Output the [x, y] coordinate of the center of the cell containing the given text.  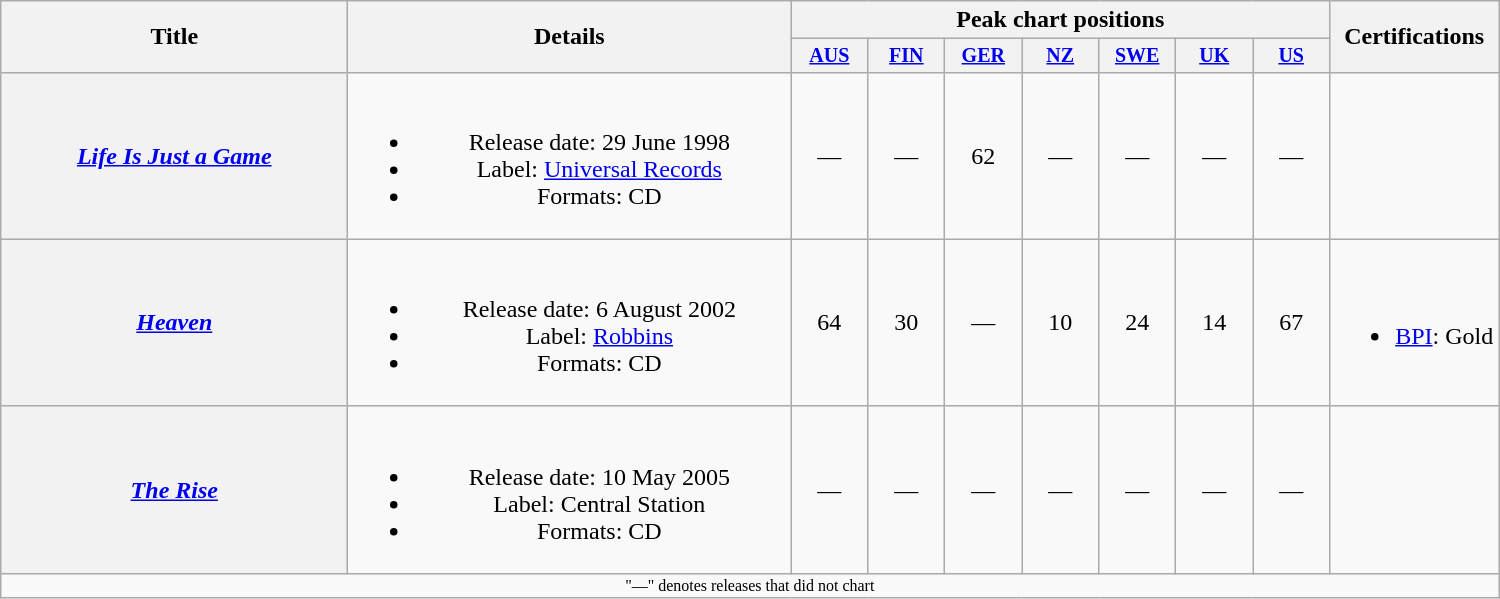
Heaven [174, 322]
24 [1138, 322]
Details [570, 37]
67 [1292, 322]
AUS [830, 56]
30 [906, 322]
14 [1214, 322]
Release date: 6 August 2002Label: RobbinsFormats: CD [570, 322]
NZ [1060, 56]
Certifications [1414, 37]
64 [830, 322]
US [1292, 56]
The Rise [174, 490]
Life Is Just a Game [174, 156]
"—" denotes releases that did not chart [750, 585]
Peak chart positions [1060, 20]
SWE [1138, 56]
Title [174, 37]
BPI: Gold [1414, 322]
GER [984, 56]
UK [1214, 56]
10 [1060, 322]
Release date: 10 May 2005Label: Central StationFormats: CD [570, 490]
62 [984, 156]
FIN [906, 56]
Release date: 29 June 1998Label: Universal RecordsFormats: CD [570, 156]
